Locate the cell with the specified text and output its (X, Y) center coordinate. 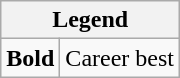
Career best (120, 58)
Legend (90, 20)
Bold (30, 58)
